Scan for the cell matching the given text and deliver its [X, Y] coordinate at center. 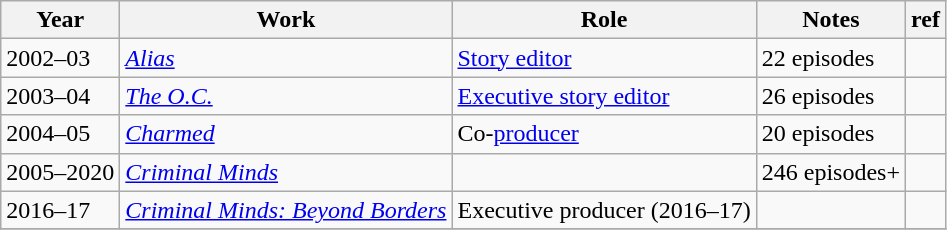
Story editor [604, 58]
The O.C. [286, 96]
22 episodes [830, 58]
2016–17 [60, 210]
Alias [286, 58]
2002–03 [60, 58]
2005–2020 [60, 172]
246 episodes+ [830, 172]
2003–04 [60, 96]
Year [60, 20]
Charmed [286, 134]
Executive producer (2016–17) [604, 210]
ref [926, 20]
2004–05 [60, 134]
20 episodes [830, 134]
Executive story editor [604, 96]
Co-producer [604, 134]
Criminal Minds [286, 172]
Work [286, 20]
26 episodes [830, 96]
Criminal Minds: Beyond Borders [286, 210]
Role [604, 20]
Notes [830, 20]
